Provide the (x, y) coordinate of the cell's center where the given text is located.  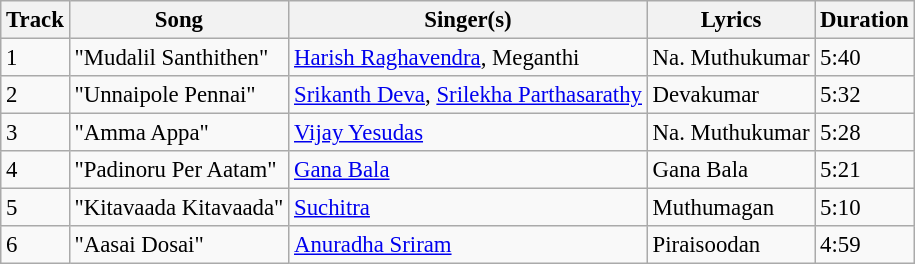
Devakumar (731, 95)
Lyrics (731, 20)
4:59 (864, 245)
Anuradha Sriram (468, 245)
2 (35, 95)
Vijay Yesudas (468, 133)
5:28 (864, 133)
"Mudalil Santhithen" (179, 58)
Srikanth Deva, Srilekha Parthasarathy (468, 95)
1 (35, 58)
5 (35, 208)
5:40 (864, 58)
"Aasai Dosai" (179, 245)
6 (35, 245)
Song (179, 20)
"Kitavaada Kitavaada" (179, 208)
Duration (864, 20)
"Unnaipole Pennai" (179, 95)
Singer(s) (468, 20)
5:32 (864, 95)
Piraisoodan (731, 245)
3 (35, 133)
Suchitra (468, 208)
5:21 (864, 170)
Muthumagan (731, 208)
Track (35, 20)
5:10 (864, 208)
"Amma Appa" (179, 133)
"Padinoru Per Aatam" (179, 170)
4 (35, 170)
Harish Raghavendra, Meganthi (468, 58)
